Return (x, y) of the center of cell containing provided text 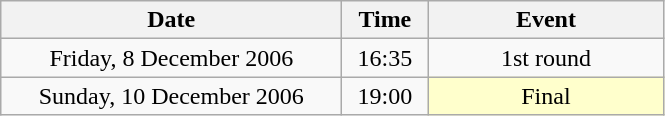
Time (385, 20)
1st round (546, 58)
Friday, 8 December 2006 (172, 58)
16:35 (385, 58)
Sunday, 10 December 2006 (172, 96)
Final (546, 96)
Date (172, 20)
19:00 (385, 96)
Event (546, 20)
